Identify which cell holds the provided text, then report its (x, y) central coordinate. 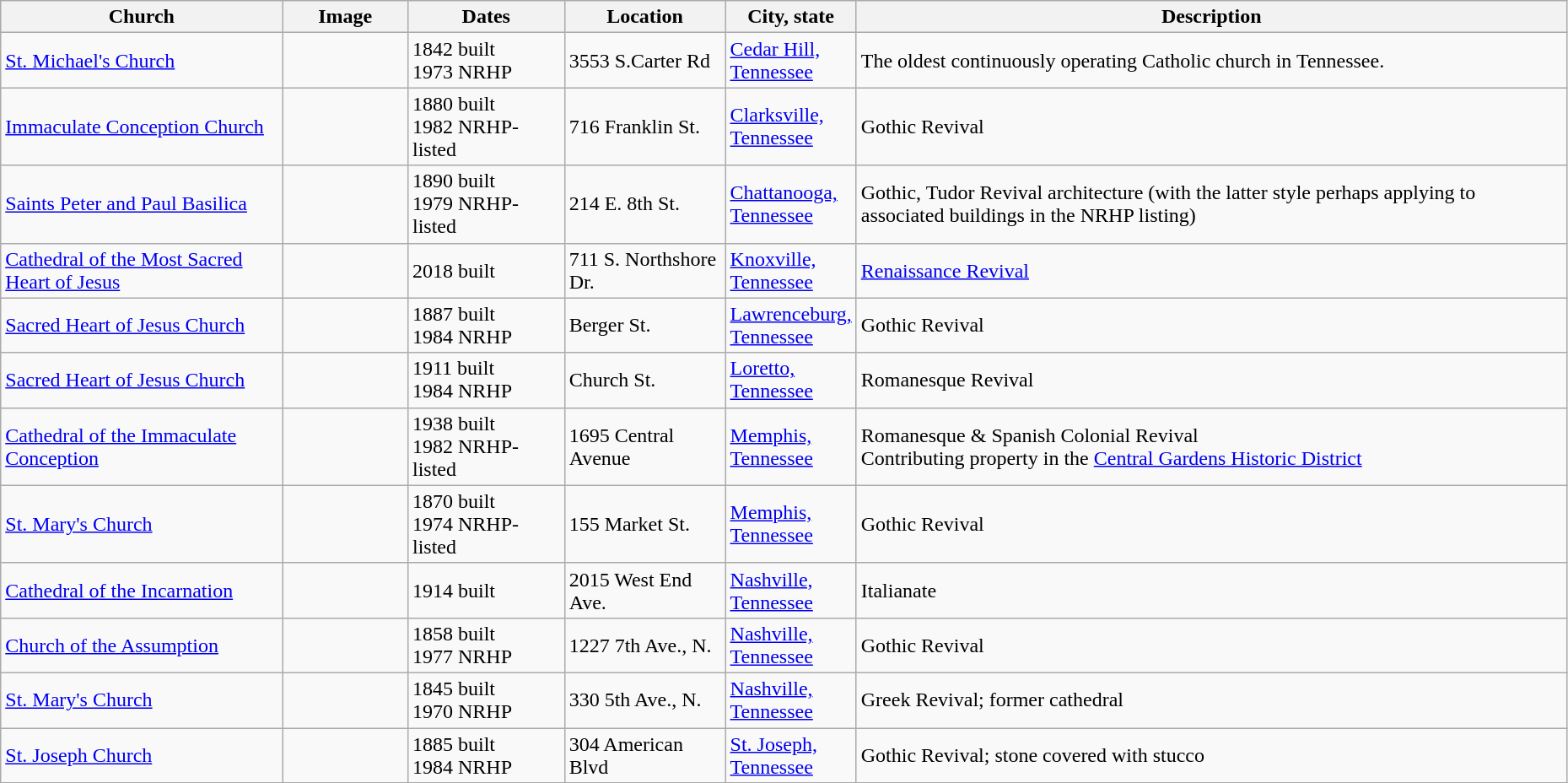
1938 built1982 NRHP-listed (486, 446)
Italianate (1211, 591)
1911 built1984 NRHP (486, 380)
214 E. 8th St. (644, 204)
The oldest continuously operating Catholic church in Tennessee. (1211, 61)
Image (346, 17)
Cathedral of the Incarnation (142, 591)
716 Franklin St. (644, 127)
Gothic Revival; stone covered with stucco (1211, 754)
711 S. Northshore Dr. (644, 270)
Cathedral of the Immaculate Conception (142, 446)
Description (1211, 17)
3553 S.Carter Rd (644, 61)
1890 built1979 NRHP-listed (486, 204)
Knoxville, Tennessee (791, 270)
330 5th Ave., N. (644, 700)
City, state (791, 17)
1885 built1984 NRHP (486, 754)
1887 built1984 NRHP (486, 326)
Dates (486, 17)
Greek Revival; former cathedral (1211, 700)
Location (644, 17)
Romanesque & Spanish Colonial RevivalContributing property in the Central Gardens Historic District (1211, 446)
St. Joseph Church (142, 754)
St. Michael's Church (142, 61)
1695 Central Avenue (644, 446)
2015 West End Ave. (644, 591)
Church of the Assumption (142, 645)
Cathedral of the Most Sacred Heart of Jesus (142, 270)
Berger St. (644, 326)
1880 built1982 NRHP-listed (486, 127)
1842 built1973 NRHP (486, 61)
Romanesque Revival (1211, 380)
2018 built (486, 270)
1914 built (486, 591)
1870 built1974 NRHP-listed (486, 524)
Chattanooga, Tennessee (791, 204)
Gothic, Tudor Revival architecture (with the latter style perhaps applying to associated buildings in the NRHP listing) (1211, 204)
1858 built1977 NRHP (486, 645)
Cedar Hill, Tennessee (791, 61)
Loretto, Tennessee (791, 380)
Immaculate Conception Church (142, 127)
1227 7th Ave., N. (644, 645)
Church (142, 17)
St. Joseph, Tennessee (791, 754)
1845 built1970 NRHP (486, 700)
Clarksville, Tennessee (791, 127)
Church St. (644, 380)
304 American Blvd (644, 754)
Renaissance Revival (1211, 270)
Saints Peter and Paul Basilica (142, 204)
155 Market St. (644, 524)
Lawrenceburg, Tennessee (791, 326)
